Locate the cell with the specified text and output its (x, y) center coordinate. 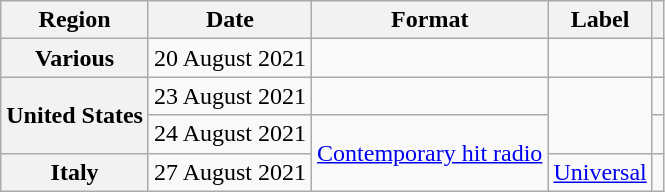
Region (75, 20)
Format (430, 20)
Various (75, 58)
Label (600, 20)
27 August 2021 (230, 172)
23 August 2021 (230, 96)
Date (230, 20)
Contemporary hit radio (430, 153)
24 August 2021 (230, 134)
United States (75, 115)
20 August 2021 (230, 58)
Universal (600, 172)
Italy (75, 172)
